Capture the cell that displays the provided text and extract its (x, y) central coordinate. 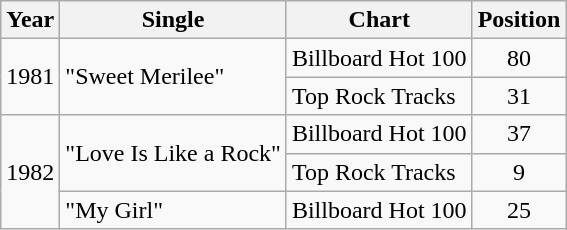
Chart (379, 20)
Position (519, 20)
9 (519, 172)
Single (174, 20)
1981 (30, 77)
1982 (30, 172)
37 (519, 134)
80 (519, 58)
25 (519, 210)
"My Girl" (174, 210)
Year (30, 20)
31 (519, 96)
"Love Is Like a Rock" (174, 153)
"Sweet Merilee" (174, 77)
